Scan for the cell matching the given text and deliver its (X, Y) coordinate at center. 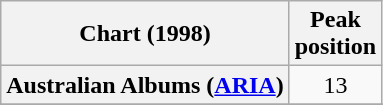
13 (335, 85)
Australian Albums (ARIA) (145, 85)
Peakposition (335, 34)
Chart (1998) (145, 34)
